Identify which cell holds the provided text, then report its (x, y) central coordinate. 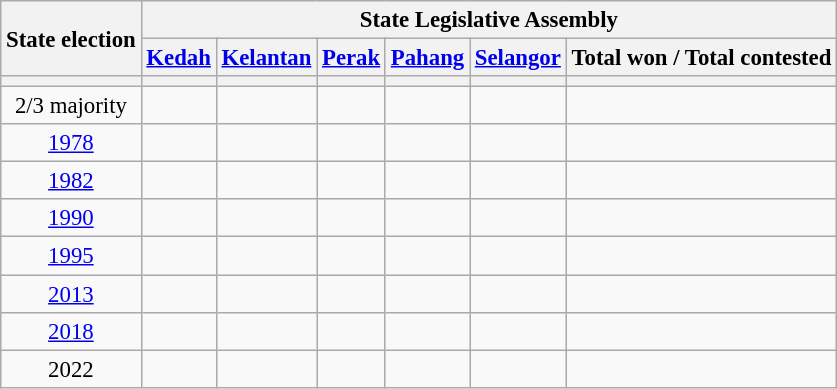
Perak (352, 58)
2013 (71, 294)
Selangor (518, 58)
Pahang (427, 58)
Kelantan (266, 58)
State election (71, 38)
1990 (71, 219)
Kedah (178, 58)
Total won / Total contested (702, 58)
1982 (71, 181)
2/3 majority (71, 106)
2022 (71, 369)
1995 (71, 256)
2018 (71, 331)
1978 (71, 143)
State Legislative Assembly (489, 20)
